Return the [x, y] coordinate for the center point of the cell that contains the specified text.  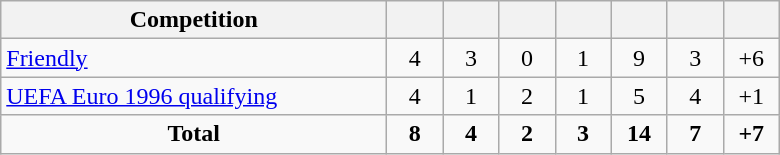
5 [639, 96]
14 [639, 134]
0 [527, 58]
9 [639, 58]
7 [695, 134]
8 [415, 134]
Total [194, 134]
+6 [751, 58]
+7 [751, 134]
Friendly [194, 58]
UEFA Euro 1996 qualifying [194, 96]
+1 [751, 96]
Competition [194, 20]
